Extract the (x, y) coordinate from the center of the cell holding the provided text.  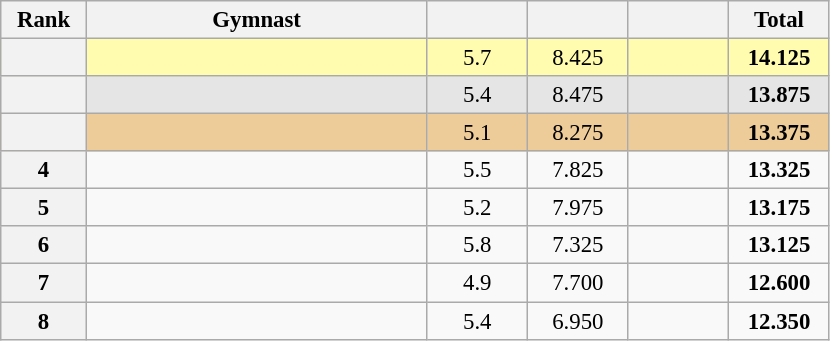
7.975 (578, 208)
6 (44, 245)
5 (44, 208)
7.825 (578, 170)
Rank (44, 20)
8.275 (578, 133)
6.950 (578, 321)
7 (44, 283)
12.600 (780, 283)
4 (44, 170)
4.9 (478, 283)
8.425 (578, 58)
5.5 (478, 170)
7.325 (578, 245)
13.325 (780, 170)
13.875 (780, 95)
13.375 (780, 133)
14.125 (780, 58)
8.475 (578, 95)
12.350 (780, 321)
13.125 (780, 245)
Gymnast (256, 20)
5.1 (478, 133)
5.8 (478, 245)
5.2 (478, 208)
Total (780, 20)
13.175 (780, 208)
5.7 (478, 58)
8 (44, 321)
7.700 (578, 283)
